Capture the cell that displays the provided text and extract its (x, y) central coordinate. 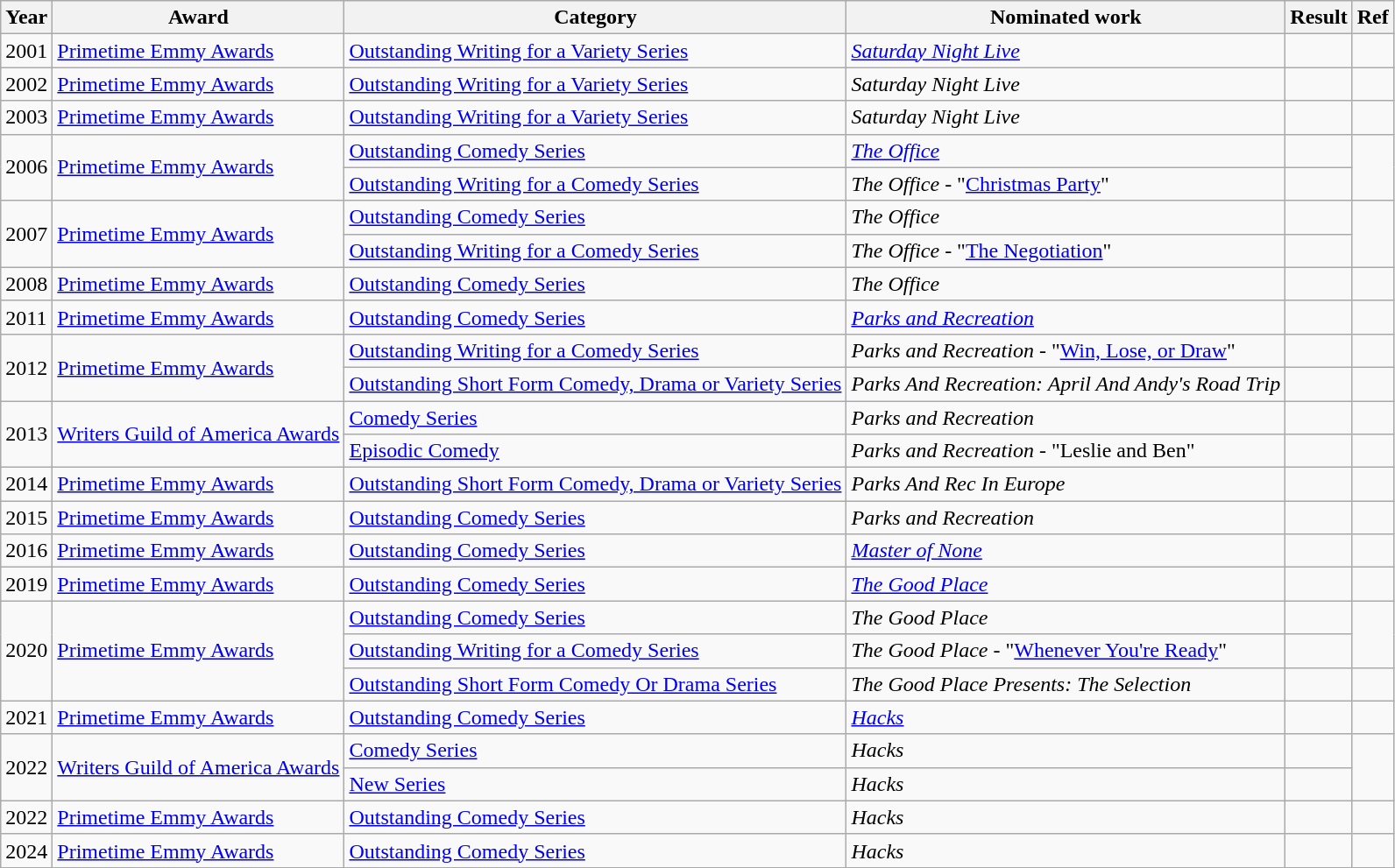
New Series (596, 784)
Master of None (1066, 551)
Ref (1372, 18)
2024 (26, 850)
2016 (26, 551)
2021 (26, 717)
2014 (26, 484)
2013 (26, 434)
The Good Place - "Whenever You're Ready" (1066, 651)
2002 (26, 84)
2012 (26, 367)
2006 (26, 167)
Award (198, 18)
Nominated work (1066, 18)
Result (1319, 18)
2001 (26, 51)
2003 (26, 117)
Year (26, 18)
2019 (26, 584)
Parks And Recreation: April And Andy's Road Trip (1066, 384)
2020 (26, 651)
Episodic Comedy (596, 451)
The Office - "The Negotiation" (1066, 251)
2008 (26, 284)
Category (596, 18)
Outstanding Short Form Comedy Or Drama Series (596, 684)
The Office - "Christmas Party" (1066, 184)
The Good Place Presents: The Selection (1066, 684)
2007 (26, 234)
2011 (26, 317)
Parks And Rec In Europe (1066, 484)
Parks and Recreation - "Win, Lose, or Draw" (1066, 350)
Parks and Recreation - "Leslie and Ben" (1066, 451)
2015 (26, 518)
